Locate the cell with the specified text and output its [x, y] center coordinate. 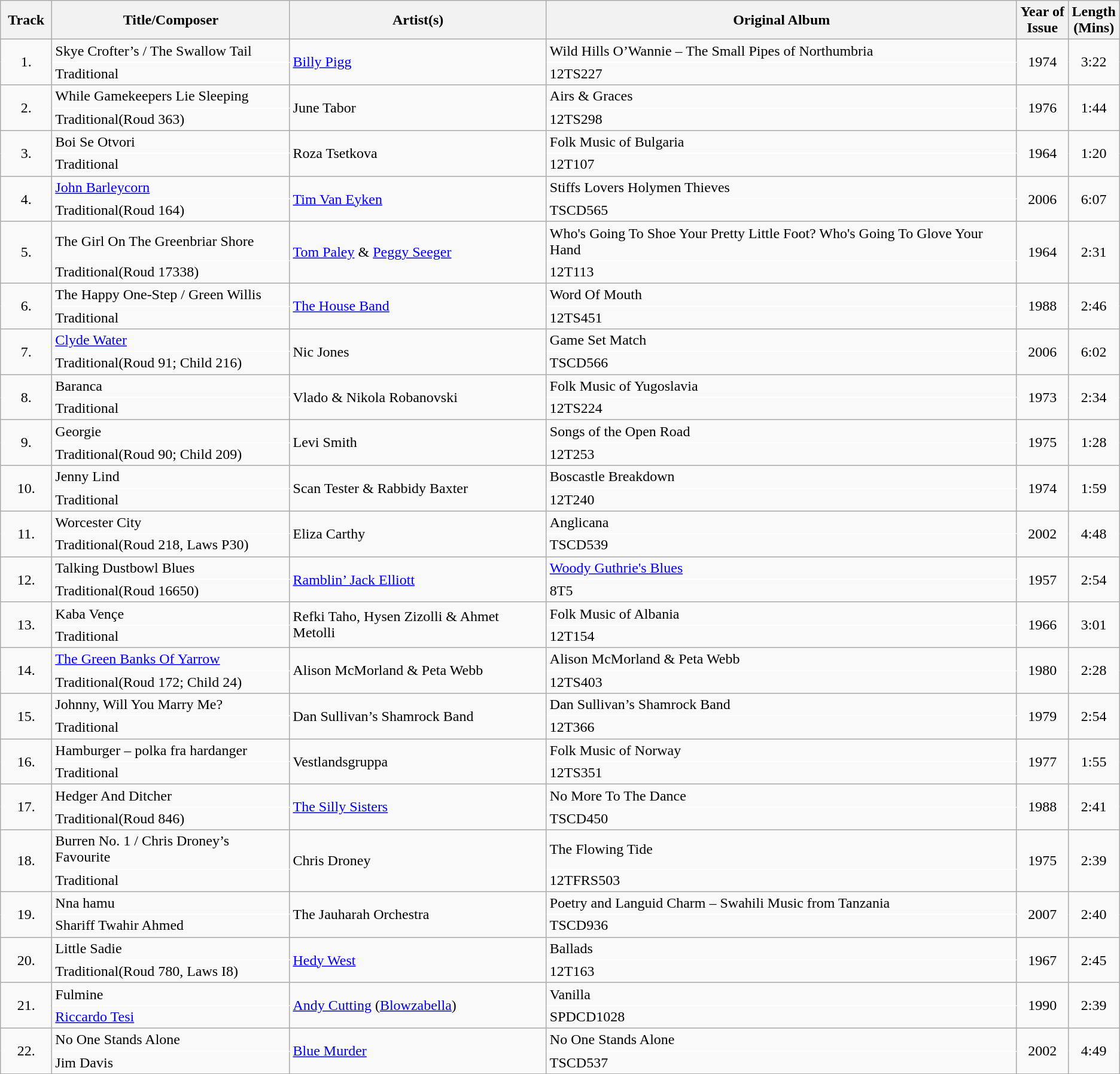
Jenny Lind [171, 477]
TSCD936 [781, 926]
12T366 [781, 728]
Tom Paley & Peggy Seeger [418, 252]
2:28 [1094, 670]
1:28 [1094, 443]
Boi Se Otvori [171, 142]
Hedger And Ditcher [171, 796]
Original Album [781, 20]
4:48 [1094, 534]
12TS227 [781, 74]
Traditional(Roud 846) [171, 819]
6. [26, 306]
22. [26, 1051]
Nic Jones [418, 352]
2:34 [1094, 397]
Johnny, Will You Marry Me? [171, 705]
12TS403 [781, 681]
Fulmine [171, 994]
12T113 [781, 272]
Baranca [171, 386]
The Jauharah Orchestra [418, 914]
Traditional(Roud 780, Laws I8) [171, 971]
Traditional(Roud 90; Child 209) [171, 454]
Folk Music of Bulgaria [781, 142]
The Silly Sisters [418, 807]
19. [26, 914]
Jim Davis [171, 1062]
1:55 [1094, 762]
Word Of Mouth [781, 294]
TSCD566 [781, 363]
6:02 [1094, 352]
Traditional(Roud 91; Child 216) [171, 363]
12TS351 [781, 773]
The Green Banks Of Yarrow [171, 659]
Poetry and Languid Charm – Swahili Music from Tanzania [781, 903]
7. [26, 352]
4. [26, 199]
Eliza Carthy [418, 534]
5. [26, 252]
Levi Smith [418, 443]
1976 [1042, 108]
8T5 [781, 591]
21. [26, 1005]
TSCD565 [781, 210]
Talking Dustbowl Blues [171, 568]
2:40 [1094, 914]
6:07 [1094, 199]
1:44 [1094, 108]
9. [26, 443]
The Flowing Tide [781, 850]
Blue Murder [418, 1051]
SPDCD1028 [781, 1017]
Game Set Match [781, 340]
3. [26, 153]
1. [26, 62]
TSCD450 [781, 819]
Georgie [171, 431]
12TS224 [781, 409]
1:59 [1094, 488]
1966 [1042, 625]
Wild Hills O’Wannie – The Small Pipes of Northumbria [781, 51]
Nna hamu [171, 903]
Hamburger – polka fra hardanger [171, 750]
2:31 [1094, 252]
8. [26, 397]
Folk Music of Yugoslavia [781, 386]
Artist(s) [418, 20]
1:20 [1094, 153]
12TS451 [781, 318]
12TFRS503 [781, 880]
Worcester City [171, 522]
2:46 [1094, 306]
Stiffs Lovers Holymen Thieves [781, 187]
Year of Issue [1042, 20]
June Tabor [418, 108]
Tim Van Eyken [418, 199]
15. [26, 716]
The Girl On The Greenbriar Shore [171, 241]
No More To The Dance [781, 796]
Folk Music of Albania [781, 613]
2:45 [1094, 960]
1973 [1042, 397]
12T240 [781, 500]
14. [26, 670]
Folk Music of Norway [781, 750]
Hedy West [418, 960]
Andy Cutting (Blowzabella) [418, 1005]
Title/Composer [171, 20]
2:41 [1094, 807]
John Barleycorn [171, 187]
Vestlandsgruppa [418, 762]
Boscastle Breakdown [781, 477]
Ramblin’ Jack Elliott [418, 579]
Billy Pigg [418, 62]
The Happy One-Step / Green Willis [171, 294]
12TS298 [781, 119]
16. [26, 762]
Kaba Vençe [171, 613]
Length (Mins) [1094, 20]
2007 [1042, 914]
Riccardo Tesi [171, 1017]
12. [26, 579]
3:01 [1094, 625]
Songs of the Open Road [781, 431]
Clyde Water [171, 340]
Who's Going To Shoe Your Pretty Little Foot? Who's Going To Glove Your Hand [781, 241]
Traditional(Roud 218, Laws P30) [171, 545]
Chris Droney [418, 860]
4:49 [1094, 1051]
Burren No. 1 / Chris Droney’s Favourite [171, 850]
Traditional(Roud 16650) [171, 591]
20. [26, 960]
12T154 [781, 636]
18. [26, 860]
Woody Guthrie's Blues [781, 568]
Roza Tsetkova [418, 153]
12T107 [781, 165]
3:22 [1094, 62]
Track [26, 20]
12T253 [781, 454]
Anglicana [781, 522]
1990 [1042, 1005]
Traditional(Roud 17338) [171, 272]
1979 [1042, 716]
TSCD537 [781, 1062]
10. [26, 488]
Refki Taho, Hysen Zizolli & Ahmet Metolli [418, 625]
1967 [1042, 960]
17. [26, 807]
1977 [1042, 762]
1957 [1042, 579]
Shariff Twahir Ahmed [171, 926]
Traditional(Roud 172; Child 24) [171, 681]
12T163 [781, 971]
2. [26, 108]
1980 [1042, 670]
Traditional(Roud 164) [171, 210]
The House Band [418, 306]
Skye Crofter’s / The Swallow Tail [171, 51]
While Gamekeepers Lie Sleeping [171, 96]
Ballads [781, 948]
Airs & Graces [781, 96]
13. [26, 625]
Vanilla [781, 994]
Little Sadie [171, 948]
Scan Tester & Rabbidy Baxter [418, 488]
11. [26, 534]
Traditional(Roud 363) [171, 119]
TSCD539 [781, 545]
Vlado & Nikola Robanovski [418, 397]
